Detect which cell encompasses the target text, then output its [X, Y] center coordinate. 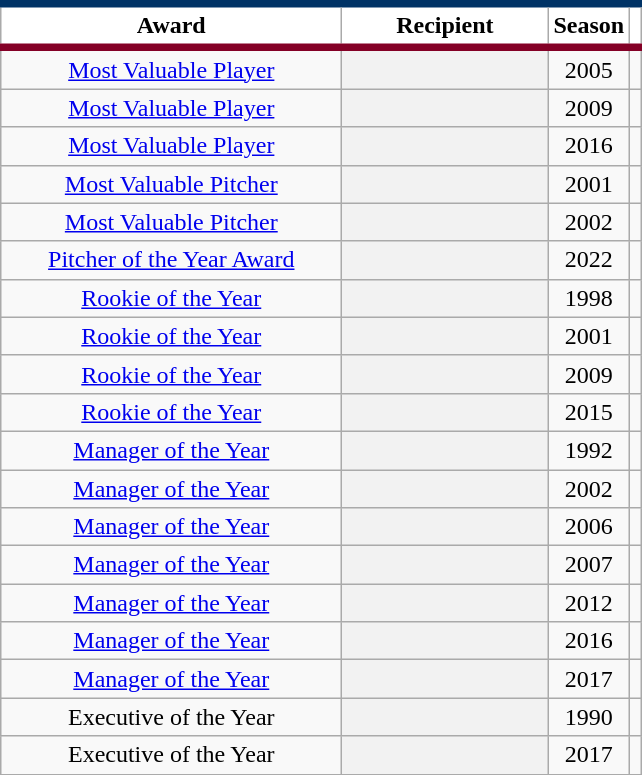
2015 [589, 412]
2022 [589, 260]
Award [172, 26]
2007 [589, 565]
1992 [589, 450]
2006 [589, 527]
1998 [589, 298]
Recipient [445, 26]
2005 [589, 68]
2012 [589, 603]
Season [589, 26]
Pitcher of the Year Award [172, 260]
1990 [589, 717]
